Locate the cell with the specified text and output its (x, y) center coordinate. 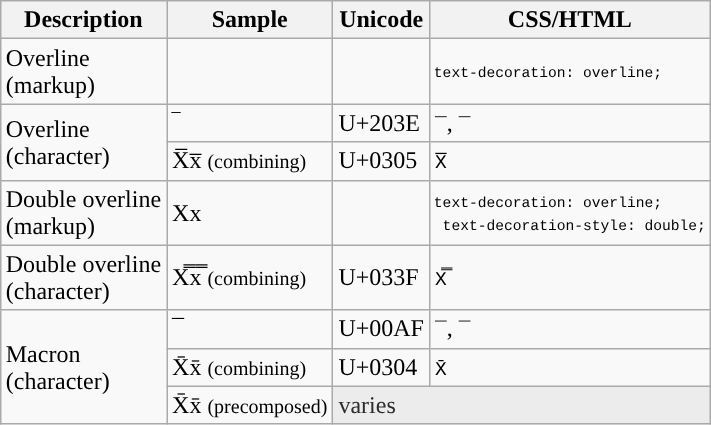
‾, ‾ (570, 123)
X̿ (570, 278)
¯ (250, 329)
U+203E (382, 123)
text-decoration: overline; text-decoration-style: double; (570, 212)
Sample (250, 20)
text-decoration: overline; (570, 72)
Overline(markup) (83, 72)
varies (522, 405)
X̅ (570, 161)
Description (83, 20)
X̄ (570, 367)
Double overline(character) (83, 278)
U+033F (382, 278)
Unicode (382, 20)
Double overline(markup) (83, 212)
Macron(character) (83, 367)
U+0304 (382, 367)
X̅x̅ (combining) (250, 161)
‾ (250, 123)
U+0305 (382, 161)
Overline(character) (83, 142)
Xx (250, 212)
¯, ¯ (570, 329)
U+00AF (382, 329)
CSS/HTML (570, 20)
X̄x̄ (combining) (250, 367)
X̄x̄ (precomposed) (250, 405)
X̿x̿ (combining) (250, 278)
